Extract the (x, y) coordinate from the center of the cell holding the provided text.  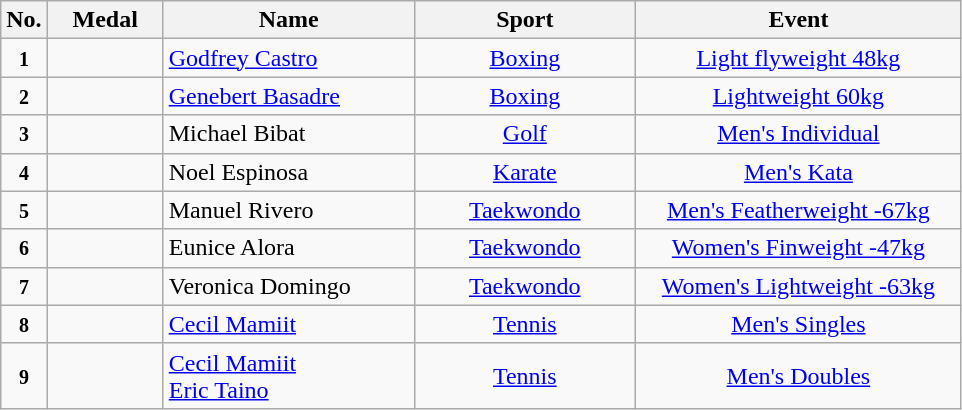
Golf (524, 134)
Noel Espinosa (288, 172)
Lightweight 60kg (798, 96)
8 (24, 324)
Women's Lightweight -63kg (798, 286)
Women's Finweight -47kg (798, 248)
Men's Individual (798, 134)
Men's Kata (798, 172)
Name (288, 20)
1 (24, 58)
Medal (105, 20)
Genebert Basadre (288, 96)
Manuel Rivero (288, 210)
Sport (524, 20)
Men's Doubles (798, 376)
2 (24, 96)
5 (24, 210)
Light flyweight 48kg (798, 58)
3 (24, 134)
Event (798, 20)
Michael Bibat (288, 134)
Karate (524, 172)
Cecil MamiitEric Taino (288, 376)
4 (24, 172)
Eunice Alora (288, 248)
Cecil Mamiit (288, 324)
9 (24, 376)
Men's Featherweight -67kg (798, 210)
7 (24, 286)
Veronica Domingo (288, 286)
Men's Singles (798, 324)
Godfrey Castro (288, 58)
No. (24, 20)
6 (24, 248)
